For the text-containing cell, return its midpoint in [X, Y] coordinate format. 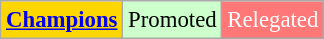
Promoted [172, 20]
Champions [62, 20]
Relegated [273, 20]
